Provide the (x, y) coordinate of the cell's center where the given text is located.  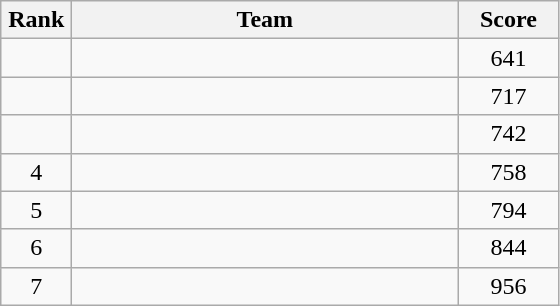
641 (508, 58)
6 (36, 248)
742 (508, 134)
Rank (36, 20)
844 (508, 248)
758 (508, 172)
717 (508, 96)
Score (508, 20)
794 (508, 210)
5 (36, 210)
956 (508, 286)
Team (265, 20)
4 (36, 172)
7 (36, 286)
